Locate the cell with the specified text and output its (X, Y) center coordinate. 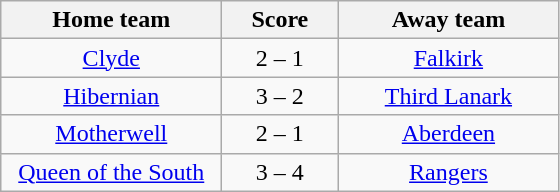
Third Lanark (448, 96)
Clyde (112, 58)
Aberdeen (448, 134)
Rangers (448, 172)
Motherwell (112, 134)
Away team (448, 20)
Falkirk (448, 58)
Queen of the South (112, 172)
3 – 4 (280, 172)
Hibernian (112, 96)
Score (280, 20)
3 – 2 (280, 96)
Home team (112, 20)
